Identify which cell holds the provided text, then report its (X, Y) central coordinate. 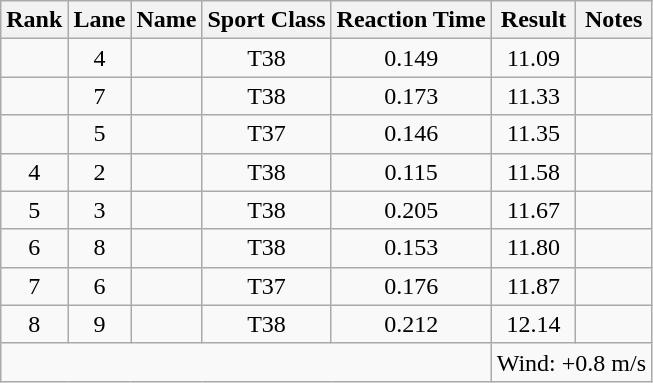
0.153 (411, 248)
11.35 (534, 134)
0.146 (411, 134)
Reaction Time (411, 20)
11.33 (534, 96)
9 (100, 324)
11.67 (534, 210)
11.09 (534, 58)
0.115 (411, 172)
11.58 (534, 172)
0.176 (411, 286)
Sport Class (266, 20)
Wind: +0.8 m/s (571, 362)
11.80 (534, 248)
11.87 (534, 286)
0.149 (411, 58)
12.14 (534, 324)
0.205 (411, 210)
0.173 (411, 96)
Rank (34, 20)
Lane (100, 20)
Result (534, 20)
2 (100, 172)
0.212 (411, 324)
Notes (614, 20)
3 (100, 210)
Name (166, 20)
